Search for the cell housing the specified text and yield its [x, y] center coordinate. 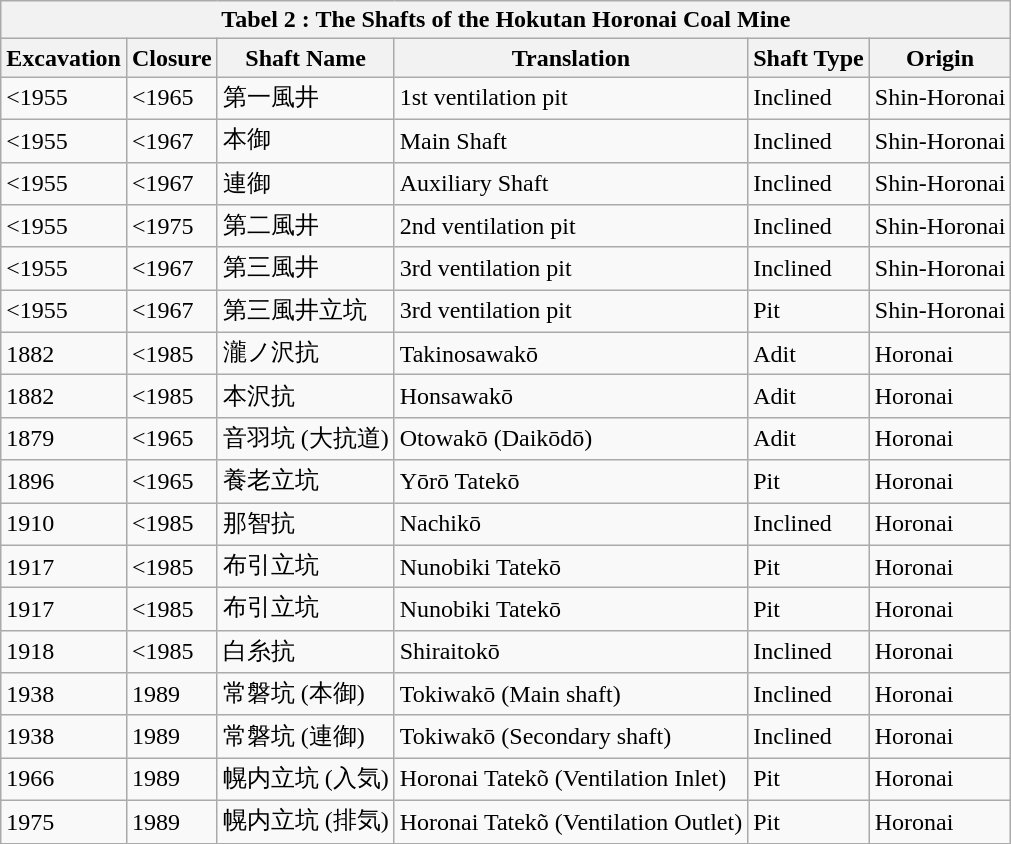
1st ventilation pit [571, 98]
Horonai Tatekõ (Ventilation Inlet) [571, 780]
Otowakō (Daikōdō) [571, 438]
白糸抗 [306, 652]
音羽坑 (大抗道) [306, 438]
Shiraitokō [571, 652]
Shaft Name [306, 58]
本御 [306, 140]
第三風井 [306, 268]
Takinosawakō [571, 354]
1975 [64, 822]
那智抗 [306, 524]
第三風井立坑 [306, 312]
常磐坑 (連御) [306, 736]
Auxiliary Shaft [571, 184]
本沢抗 [306, 396]
連御 [306, 184]
<1975 [172, 226]
Closure [172, 58]
常磐坑 (本御) [306, 694]
Honsawakō [571, 396]
1879 [64, 438]
Tokiwakō (Secondary shaft) [571, 736]
Tokiwakō (Main shaft) [571, 694]
Main Shaft [571, 140]
1910 [64, 524]
Tabel 2 : The Shafts of the Hokutan Horonai Coal Mine [506, 20]
1896 [64, 482]
瀧ノ沢抗 [306, 354]
1966 [64, 780]
第一風井 [306, 98]
幌内立坑 (排気) [306, 822]
1918 [64, 652]
第二風井 [306, 226]
Yōrō Tatekō [571, 482]
幌内立坑 (入気) [306, 780]
Translation [571, 58]
Nachikō [571, 524]
2nd ventilation pit [571, 226]
Shaft Type [809, 58]
Origin [940, 58]
Horonai Tatekõ (Ventilation Outlet) [571, 822]
Excavation [64, 58]
養老立坑 [306, 482]
